Find where the given text appears and provide that cell's center as (X, Y) coordinate. 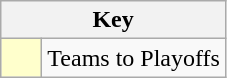
Key (114, 20)
Teams to Playoffs (134, 58)
